Pinpoint the cell where the given text exists, returning its (X, Y) midpoint coordinate. 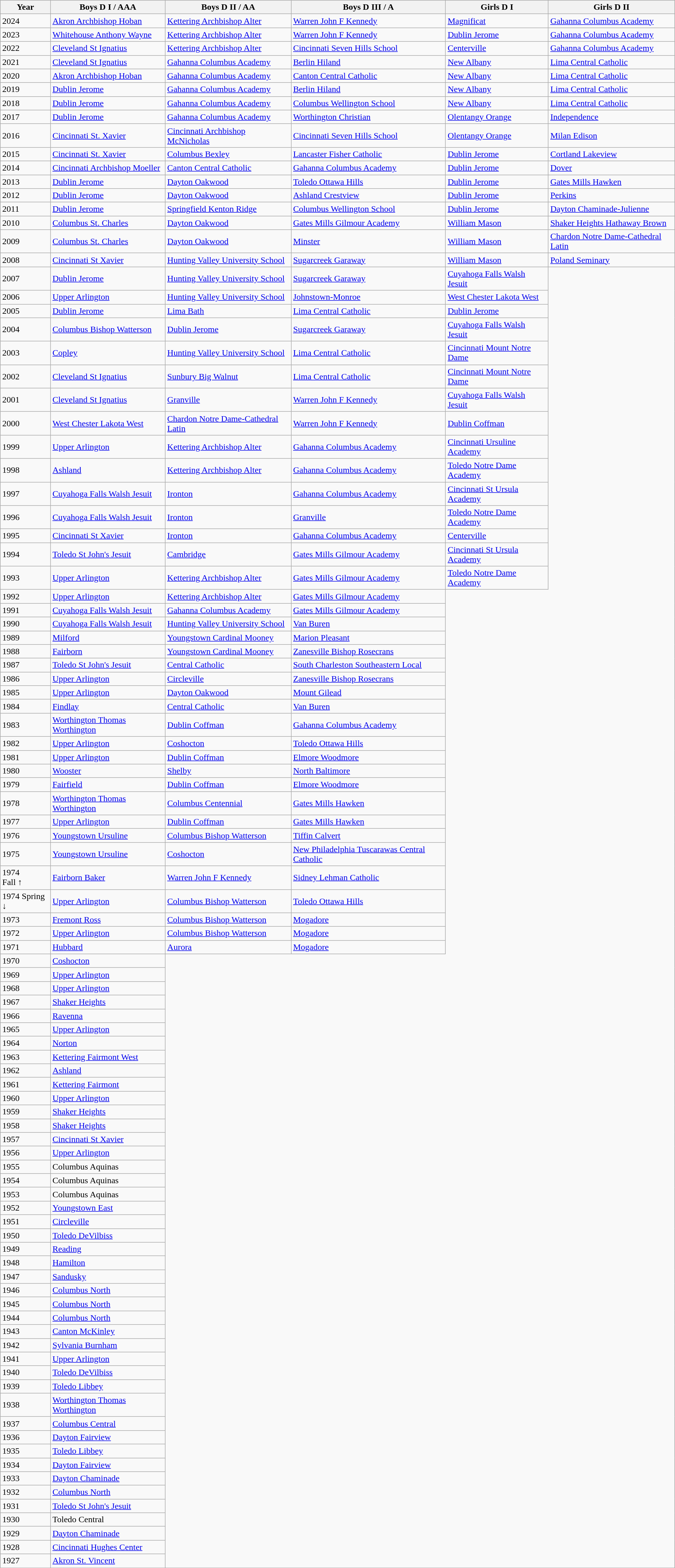
1957 (25, 1139)
2024 (25, 21)
1985 (25, 692)
Tiffin Calvert (369, 836)
2012 (25, 195)
2017 (25, 117)
Marion Pleasant (369, 638)
1979 (25, 785)
1946 (25, 1290)
Johnstown-Monroe (369, 297)
Cambridge (228, 555)
Dover (612, 168)
Cortland Lakeview (612, 154)
Columbus Bexley (228, 154)
2013 (25, 181)
Akron St. Vincent (108, 1561)
Fairborn (108, 651)
1962 (25, 1071)
1978 (25, 803)
1992 (25, 596)
Shelby (228, 771)
2014 (25, 168)
1969 (25, 974)
Cincinnati Archbishop Moeller (108, 168)
1974 Fall ↑ (25, 878)
2019 (25, 89)
Boys D I / AAA (108, 7)
Cincinnati Ursuline Academy (497, 446)
2020 (25, 76)
1928 (25, 1547)
1995 (25, 536)
Fremont Ross (108, 920)
Toledo Central (108, 1520)
1941 (25, 1359)
1959 (25, 1112)
1986 (25, 679)
1934 (25, 1465)
Mount Gilead (369, 692)
1973 (25, 920)
1977 (25, 822)
1955 (25, 1167)
Milford (108, 638)
1947 (25, 1277)
1968 (25, 988)
Worthington Christian (369, 117)
1956 (25, 1153)
Year (25, 7)
1943 (25, 1331)
1960 (25, 1098)
1965 (25, 1030)
2011 (25, 209)
1983 (25, 725)
1950 (25, 1235)
1972 (25, 933)
1976 (25, 836)
2005 (25, 311)
Fairfield (108, 785)
2021 (25, 62)
1993 (25, 578)
2010 (25, 223)
South Charleston Southeastern Local (369, 665)
Girls D II (612, 7)
1991 (25, 610)
1989 (25, 638)
Sidney Lehman Catholic (369, 878)
2015 (25, 154)
Cincinnati Archbishop McNicholas (228, 136)
1990 (25, 624)
Independence (612, 117)
Ashland Crestview (369, 195)
Magnificat (497, 21)
2003 (25, 353)
1988 (25, 651)
1963 (25, 1057)
Youngstown East (108, 1208)
2001 (25, 400)
1967 (25, 1002)
Canton McKinley (108, 1331)
1933 (25, 1479)
1936 (25, 1437)
Reading (108, 1249)
2002 (25, 376)
1938 (25, 1405)
Hamilton (108, 1263)
Lima Bath (228, 311)
1951 (25, 1221)
Sylvania Burnham (108, 1345)
1981 (25, 757)
1940 (25, 1373)
Shaker Heights Hathaway Brown (612, 223)
Sandusky (108, 1277)
2004 (25, 330)
1954 (25, 1180)
2000 (25, 423)
1961 (25, 1084)
2016 (25, 136)
1932 (25, 1492)
1945 (25, 1304)
1935 (25, 1451)
2023 (25, 35)
Columbus Centennial (228, 803)
Boys D II / AA (228, 7)
Lancaster Fisher Catholic (369, 154)
1937 (25, 1423)
1987 (25, 665)
2007 (25, 278)
1953 (25, 1194)
Ravenna (108, 1016)
1939 (25, 1386)
Milan Edison (612, 136)
1952 (25, 1208)
Copley (108, 353)
1970 (25, 961)
Girls D I (497, 7)
1971 (25, 947)
1930 (25, 1520)
1999 (25, 446)
2008 (25, 260)
1975 (25, 854)
1958 (25, 1126)
Cincinnati Hughes Center (108, 1547)
1948 (25, 1263)
Springfield Kenton Ridge (228, 209)
1998 (25, 470)
1927 (25, 1561)
1931 (25, 1506)
1996 (25, 517)
Dayton Chaminade-Julienne (612, 209)
1964 (25, 1043)
1974 Spring ↓ (25, 901)
1949 (25, 1249)
Findlay (108, 706)
Whitehouse Anthony Wayne (108, 35)
Sunbury Big Walnut (228, 376)
1997 (25, 493)
2009 (25, 242)
1929 (25, 1533)
Hubbard (108, 947)
1994 (25, 555)
Aurora (228, 947)
Norton (108, 1043)
Columbus Central (108, 1423)
Perkins (612, 195)
1982 (25, 743)
2022 (25, 48)
Boys D III / A (369, 7)
1944 (25, 1318)
Minster (369, 242)
1984 (25, 706)
North Baltimore (369, 771)
Kettering Fairmont West (108, 1057)
2006 (25, 297)
1942 (25, 1345)
Poland Seminary (612, 260)
Kettering Fairmont (108, 1084)
1980 (25, 771)
1966 (25, 1016)
Fairborn Baker (108, 878)
Wooster (108, 771)
2018 (25, 103)
New Philadelphia Tuscarawas Central Catholic (369, 854)
